Search for the cell housing the specified text and yield its (X, Y) center coordinate. 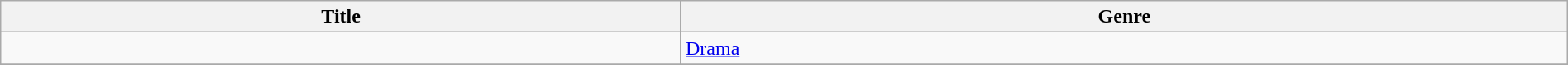
Drama (1124, 48)
Genre (1124, 17)
Title (341, 17)
